Search for the cell housing the specified text and yield its [x, y] center coordinate. 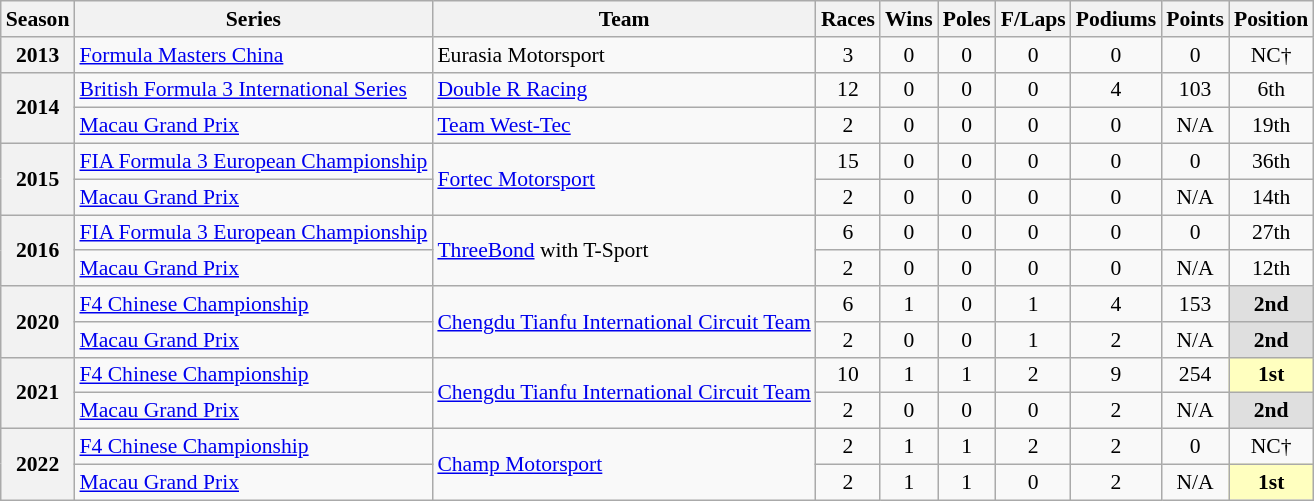
12 [848, 90]
2015 [38, 180]
9 [1116, 375]
2016 [38, 250]
27th [1271, 233]
2014 [38, 108]
Double R Racing [624, 90]
14th [1271, 197]
103 [1195, 90]
Fortec Motorsport [624, 180]
10 [848, 375]
ThreeBond with T-Sport [624, 250]
Series [253, 19]
Podiums [1116, 19]
Races [848, 19]
Champ Motorsport [624, 464]
3 [848, 55]
British Formula 3 International Series [253, 90]
6th [1271, 90]
2013 [38, 55]
F/Laps [1034, 19]
19th [1271, 126]
2022 [38, 464]
153 [1195, 304]
36th [1271, 162]
12th [1271, 269]
254 [1195, 375]
2020 [38, 322]
Season [38, 19]
Team [624, 19]
Team West-Tec [624, 126]
Wins [909, 19]
2021 [38, 392]
15 [848, 162]
Formula Masters China [253, 55]
Poles [967, 19]
Points [1195, 19]
Position [1271, 19]
Eurasia Motorsport [624, 55]
